Search for the cell housing the specified text and yield its [X, Y] center coordinate. 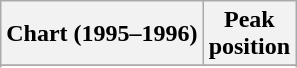
Peakposition [249, 34]
Chart (1995–1996) [102, 34]
